Return [x, y] of the center of cell containing provided text 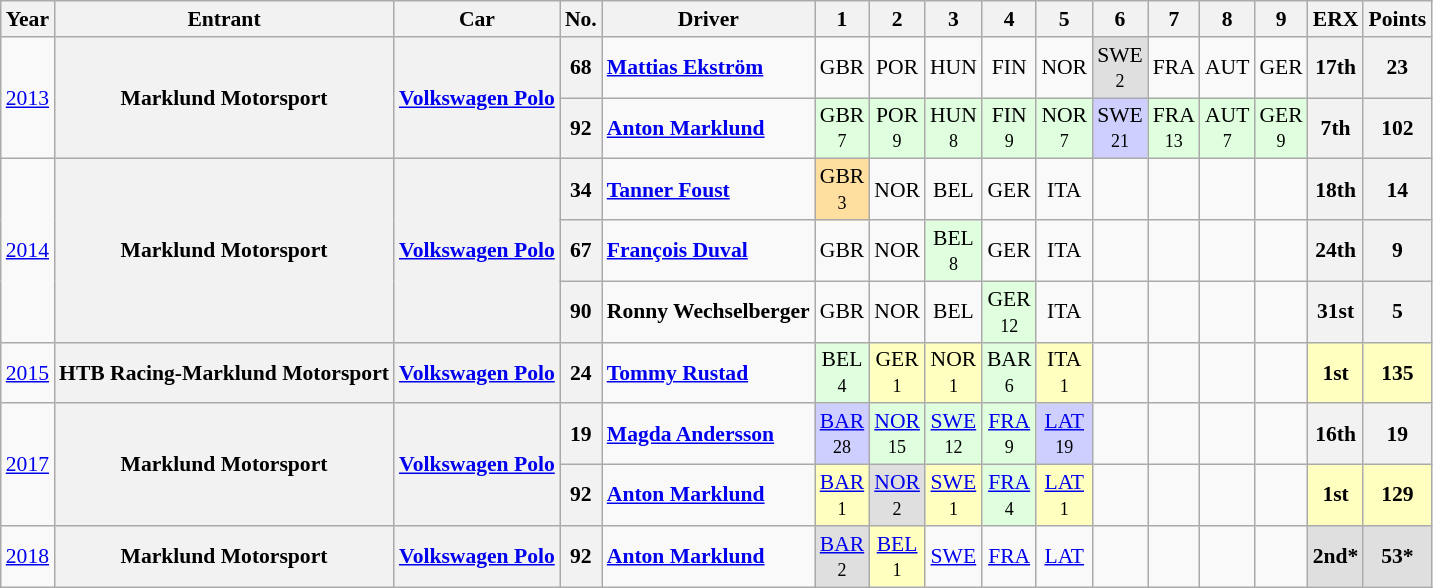
Points [1397, 19]
2018 [28, 556]
2nd* [1336, 556]
6 [1120, 19]
ERX [1336, 19]
SWE1 [954, 496]
GER1 [897, 372]
24 [581, 372]
Tommy Rustad [708, 372]
FRA4 [1010, 496]
14 [1397, 190]
SWE [954, 556]
BAR2 [842, 556]
NOR1 [954, 372]
POR9 [897, 128]
Ronny Wechselberger [708, 312]
LAT1 [1064, 496]
102 [1397, 128]
HUN8 [954, 128]
LAT [1064, 556]
2014 [28, 250]
NOR2 [897, 496]
Magda Andersson [708, 434]
FRA9 [1010, 434]
GBR3 [842, 190]
Entrant [224, 19]
68 [581, 68]
4 [1010, 19]
Car [477, 19]
Tanner Foust [708, 190]
90 [581, 312]
Mattias Ekström [708, 68]
BAR6 [1010, 372]
23 [1397, 68]
BAR1 [842, 496]
7 [1174, 19]
NOR7 [1064, 128]
17th [1336, 68]
SWE12 [954, 434]
24th [1336, 250]
2017 [28, 465]
SWE21 [1120, 128]
GER12 [1010, 312]
BEL8 [954, 250]
SWE2 [1120, 68]
GBR7 [842, 128]
FRA13 [1174, 128]
Driver [708, 19]
Year [28, 19]
BEL1 [897, 556]
AUT7 [1227, 128]
34 [581, 190]
1 [842, 19]
7th [1336, 128]
31st [1336, 312]
ITA1 [1064, 372]
HUN [954, 68]
129 [1397, 496]
53* [1397, 556]
BEL4 [842, 372]
135 [1397, 372]
18th [1336, 190]
AUT [1227, 68]
LAT19 [1064, 434]
67 [581, 250]
8 [1227, 19]
NOR15 [897, 434]
2 [897, 19]
POR [897, 68]
FIN9 [1010, 128]
HTB Racing-Marklund Motorsport [224, 372]
3 [954, 19]
François Duval [708, 250]
FIN [1010, 68]
2013 [28, 98]
16th [1336, 434]
BAR28 [842, 434]
No. [581, 19]
2015 [28, 372]
GER9 [1280, 128]
